Identify which cell holds the provided text, then report its (x, y) central coordinate. 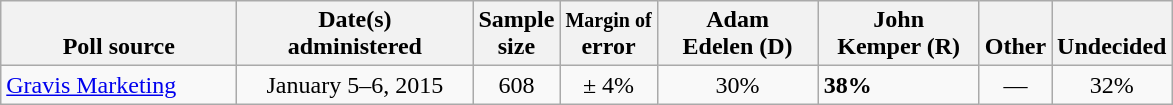
JohnKemper (R) (898, 34)
Poll source (119, 34)
Other (1015, 34)
± 4% (608, 85)
— (1015, 85)
Gravis Marketing (119, 85)
Undecided (1112, 34)
Date(s)administered (355, 34)
Margin oferror (608, 34)
32% (1112, 85)
Samplesize (516, 34)
608 (516, 85)
AdamEdelen (D) (738, 34)
January 5–6, 2015 (355, 85)
38% (898, 85)
30% (738, 85)
